Find where the given text appears and provide that cell's center as [X, Y] coordinate. 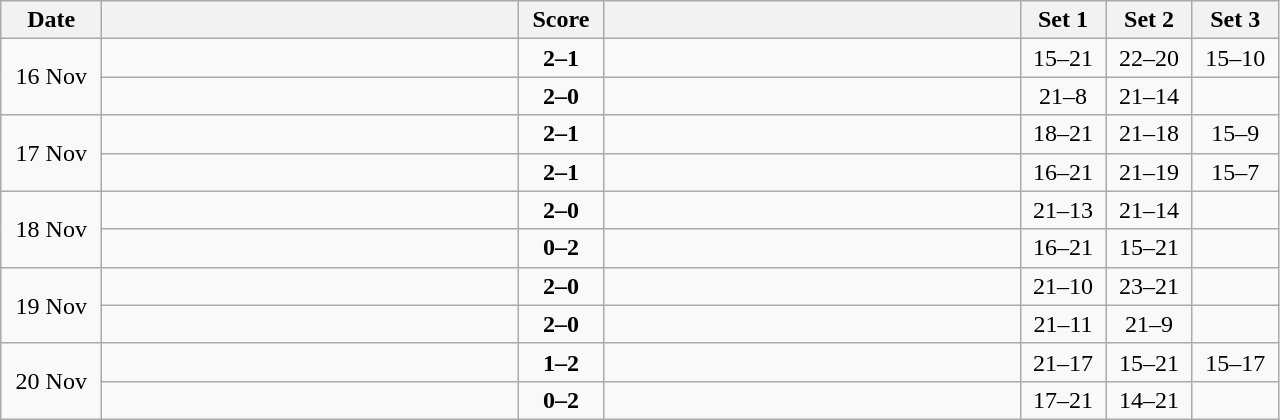
21–19 [1149, 172]
18–21 [1063, 134]
Set 2 [1149, 20]
21–9 [1149, 324]
19 Nov [52, 305]
16 Nov [52, 77]
23–21 [1149, 286]
21–8 [1063, 96]
Set 3 [1235, 20]
21–17 [1063, 362]
21–10 [1063, 286]
17–21 [1063, 400]
14–21 [1149, 400]
20 Nov [52, 381]
15–17 [1235, 362]
Set 1 [1063, 20]
Score [561, 20]
22–20 [1149, 58]
15–7 [1235, 172]
15–10 [1235, 58]
21–13 [1063, 210]
1–2 [561, 362]
15–9 [1235, 134]
17 Nov [52, 153]
18 Nov [52, 229]
21–11 [1063, 324]
21–18 [1149, 134]
Date [52, 20]
